From the cell containing the given text, extract its center point as (x, y) coordinate. 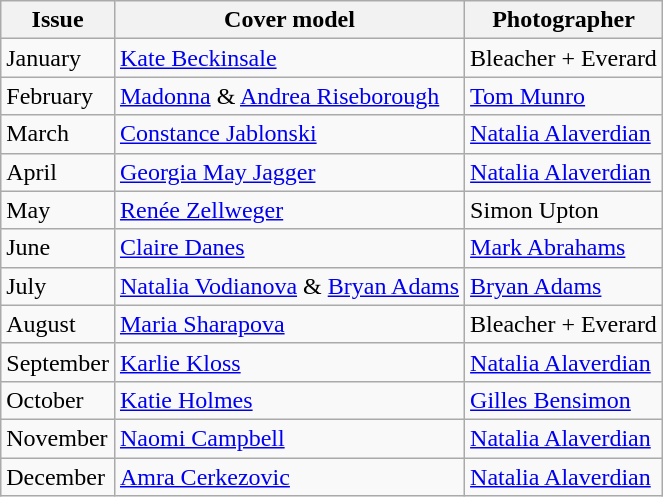
December (58, 477)
Simon Upton (564, 210)
Kate Beckinsale (289, 58)
Issue (58, 20)
Karlie Kloss (289, 362)
Katie Holmes (289, 400)
Bryan Adams (564, 286)
July (58, 286)
Amra Cerkezovic (289, 477)
Georgia May Jagger (289, 172)
Claire Danes (289, 248)
Tom Munro (564, 96)
February (58, 96)
Gilles Bensimon (564, 400)
August (58, 324)
Cover model (289, 20)
Photographer (564, 20)
June (58, 248)
Natalia Vodianova & Bryan Adams (289, 286)
November (58, 438)
March (58, 134)
January (58, 58)
Naomi Campbell (289, 438)
October (58, 400)
Constance Jablonski (289, 134)
Renée Zellweger (289, 210)
Madonna & Andrea Riseborough (289, 96)
May (58, 210)
Maria Sharapova (289, 324)
Mark Abrahams (564, 248)
April (58, 172)
September (58, 362)
